Return (X, Y) of the center of cell containing provided text 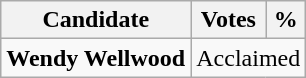
Candidate (96, 20)
Wendy Wellwood (96, 58)
Votes (228, 20)
% (286, 20)
Acclaimed (248, 58)
